From the cell containing the given text, extract its center point as (X, Y) coordinate. 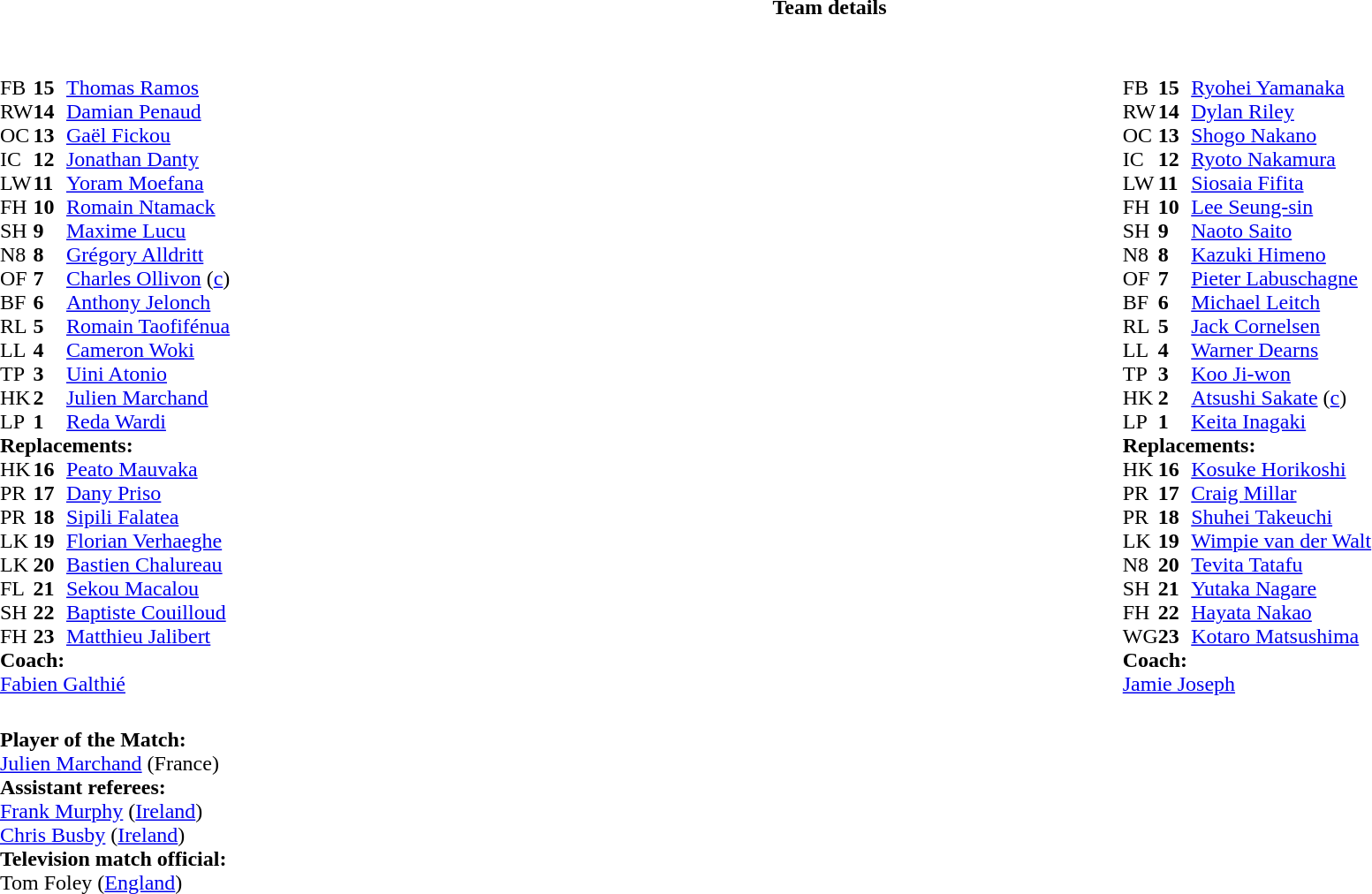
Dylan Riley (1281, 111)
Matthieu Jalibert (148, 636)
Kazuki Himeno (1281, 254)
Uini Atonio (148, 375)
Damian Penaud (148, 111)
Reda Wardi (148, 422)
Cameron Woki (148, 350)
Julien Marchand (148, 398)
WG (1141, 636)
Yoram Moefana (148, 184)
Anthony Jelonch (148, 302)
Baptiste Couilloud (148, 613)
Lee Seung-sin (1281, 207)
Kotaro Matsushima (1281, 636)
Grégory Alldritt (148, 254)
Jack Cornelsen (1281, 327)
Sekou Macalou (148, 588)
Koo Ji-won (1281, 375)
Atsushi Sakate (c) (1281, 398)
Romain Ntamack (148, 207)
Warner Dearns (1281, 350)
Maxime Lucu (148, 231)
Charles Ollivon (c) (148, 279)
Wimpie van der Walt (1281, 541)
Craig Millar (1281, 493)
FL (17, 588)
Michael Leitch (1281, 302)
Kosuke Horikoshi (1281, 470)
Siosaia Fifita (1281, 184)
Ryohei Yamanaka (1281, 88)
Jonathan Danty (148, 159)
Ryoto Nakamura (1281, 159)
Jamie Joseph (1247, 684)
Dany Priso (148, 493)
Sipili Falatea (148, 518)
Florian Verhaeghe (148, 541)
Bastien Chalureau (148, 565)
Thomas Ramos (148, 88)
Pieter Labuschagne (1281, 279)
Shuhei Takeuchi (1281, 518)
Keita Inagaki (1281, 422)
Hayata Nakao (1281, 613)
Romain Taofifénua (148, 327)
Yutaka Nagare (1281, 588)
Naoto Saito (1281, 231)
Gaël Fickou (148, 136)
Peato Mauvaka (148, 470)
Tevita Tatafu (1281, 565)
Fabien Galthié (115, 684)
Shogo Nakano (1281, 136)
